Return the [X, Y] coordinate for the center point of the cell that contains the specified text.  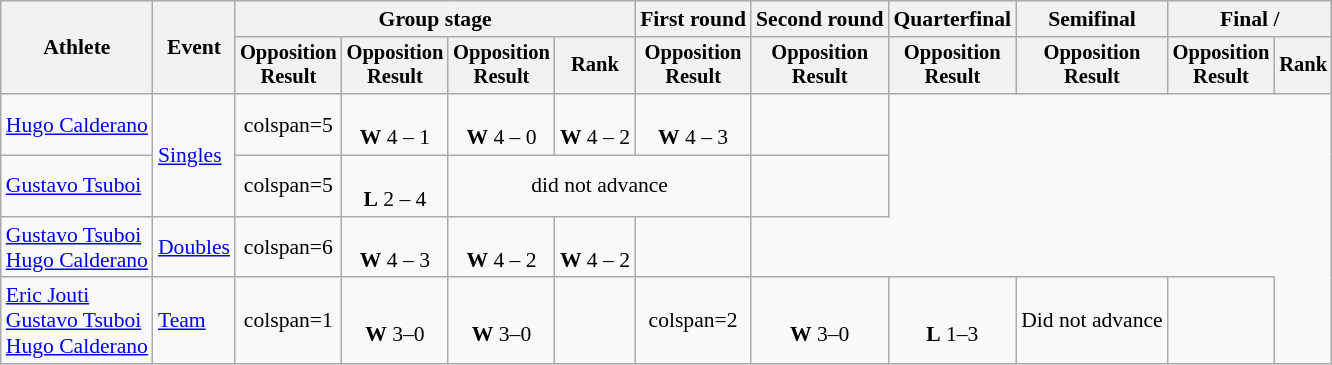
Group stage [435, 19]
colspan=2 [693, 322]
Gustavo TsuboiHugo Calderano [77, 248]
Second round [820, 19]
Final / [1250, 19]
Eric JoutiGustavo TsuboiHugo Calderano [77, 322]
Team [194, 322]
Quarterfinal [952, 19]
Semifinal [1092, 19]
Did not advance [1092, 322]
W 4 – 0 [502, 124]
Athlete [77, 48]
Gustavo Tsuboi [77, 186]
L 1–3 [952, 322]
First round [693, 19]
W 4 – 1 [396, 124]
Event [194, 48]
colspan=6 [288, 248]
Hugo Calderano [77, 124]
did not advance [600, 186]
Doubles [194, 248]
Singles [194, 155]
colspan=1 [288, 322]
L 2 – 4 [396, 186]
